Search for the cell housing the specified text and yield its [x, y] center coordinate. 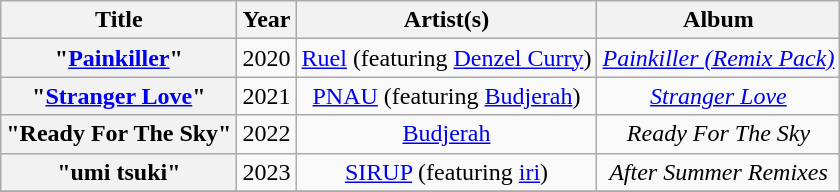
Ready For The Sky [718, 134]
PNAU (featuring Budjerah) [446, 96]
Artist(s) [446, 20]
Album [718, 20]
Budjerah [446, 134]
2021 [266, 96]
"umi tsuki" [119, 172]
After Summer Remixes [718, 172]
"Painkiller" [119, 58]
Painkiller (Remix Pack) [718, 58]
2020 [266, 58]
Title [119, 20]
"Stranger Love" [119, 96]
2022 [266, 134]
Year [266, 20]
SIRUP (featuring iri) [446, 172]
Ruel (featuring Denzel Curry) [446, 58]
2023 [266, 172]
"Ready For The Sky" [119, 134]
Stranger Love [718, 96]
